Find where the given text appears and provide that cell's center as [x, y] coordinate. 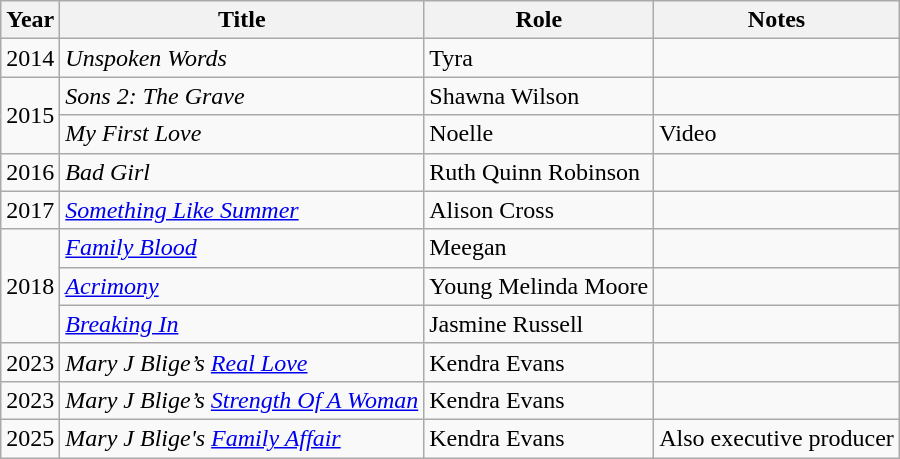
2016 [30, 172]
Title [242, 20]
Ruth Quinn Robinson [539, 172]
2014 [30, 58]
2018 [30, 286]
Unspoken Words [242, 58]
Bad Girl [242, 172]
Something Like Summer [242, 210]
Mary J Blige’s Strength Of A Woman [242, 400]
2015 [30, 115]
Alison Cross [539, 210]
2017 [30, 210]
Notes [777, 20]
My First Love [242, 134]
Family Blood [242, 248]
Breaking In [242, 324]
Jasmine Russell [539, 324]
Shawna Wilson [539, 96]
Video [777, 134]
Noelle [539, 134]
Young Melinda Moore [539, 286]
Mary J Blige’s Real Love [242, 362]
Acrimony [242, 286]
Year [30, 20]
Also executive producer [777, 438]
Sons 2: The Grave [242, 96]
Meegan [539, 248]
2025 [30, 438]
Role [539, 20]
Mary J Blige's Family Affair [242, 438]
Tyra [539, 58]
